Return the [X, Y] coordinate for the center point of the cell that contains the specified text.  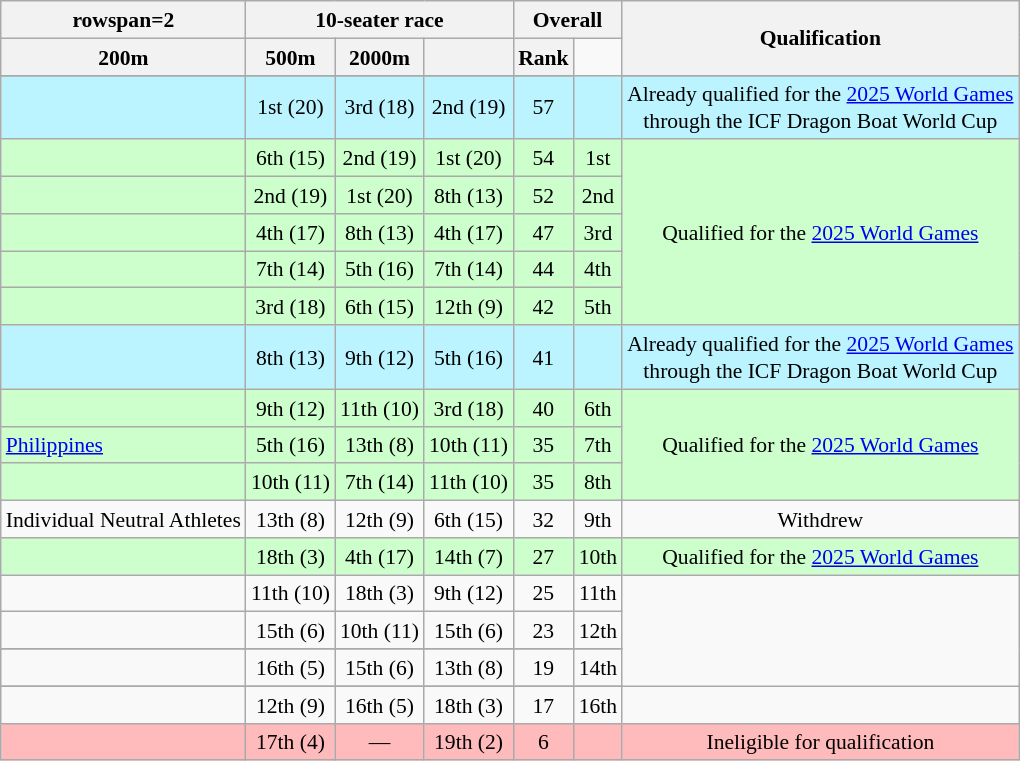
200m [124, 56]
7th [598, 444]
500m [290, 56]
23 [544, 630]
Individual Neutral Athletes [124, 520]
3rd [598, 232]
54 [544, 158]
52 [544, 196]
14th [598, 668]
25 [544, 594]
17 [544, 704]
Qualification [820, 38]
2000m [380, 56]
9th [598, 520]
14th (7) [468, 556]
10th [598, 556]
11th [598, 594]
— [380, 742]
6 [544, 742]
57 [544, 107]
19th (2) [468, 742]
Philippines [124, 444]
Ineligible for qualification [820, 742]
1st [598, 158]
Withdrew [820, 520]
19 [544, 668]
47 [544, 232]
2nd [598, 196]
16th [598, 704]
10-seater race [380, 20]
8th [598, 482]
40 [544, 408]
6th [598, 408]
27 [544, 556]
Rank [544, 56]
32 [544, 520]
41 [544, 357]
42 [544, 306]
12th [598, 630]
4th [598, 270]
17th (4) [290, 742]
44 [544, 270]
rowspan=2 [124, 20]
5th [598, 306]
Overall [568, 20]
